Locate the cell with the specified text and output its (x, y) center coordinate. 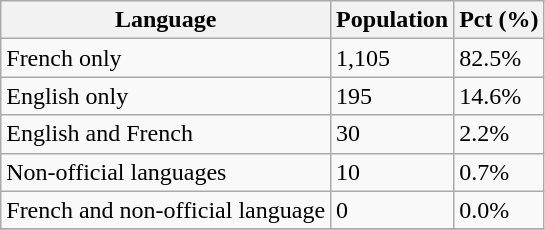
Language (166, 20)
2.2% (499, 134)
82.5% (499, 58)
French and non-official language (166, 210)
0.7% (499, 172)
0.0% (499, 210)
30 (392, 134)
14.6% (499, 96)
195 (392, 96)
English and French (166, 134)
0 (392, 210)
English only (166, 96)
1,105 (392, 58)
Population (392, 20)
Pct (%) (499, 20)
Non-official languages (166, 172)
10 (392, 172)
French only (166, 58)
